Pinpoint the cell where the given text exists, returning its [x, y] midpoint coordinate. 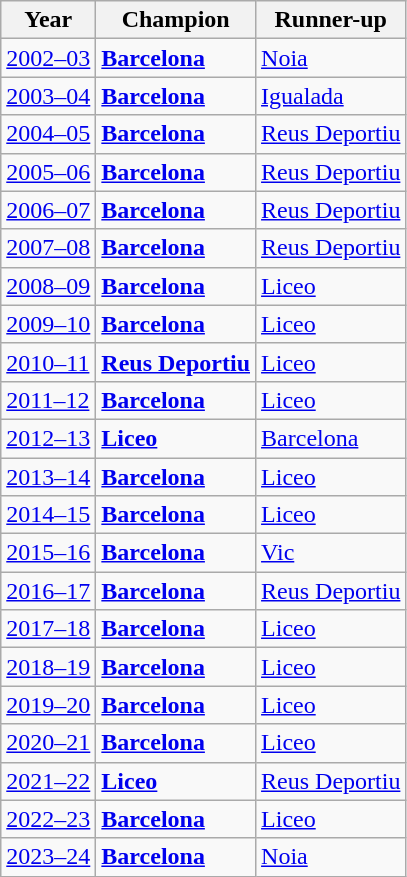
Runner-up [331, 20]
2018–19 [48, 667]
2015–16 [48, 553]
2020–21 [48, 743]
2007–08 [48, 248]
2023–24 [48, 857]
2014–15 [48, 515]
2008–09 [48, 286]
2003–04 [48, 96]
2004–05 [48, 134]
2009–10 [48, 324]
2005–06 [48, 172]
2013–14 [48, 477]
2016–17 [48, 591]
2022–23 [48, 819]
2002–03 [48, 58]
2010–11 [48, 362]
2012–13 [48, 438]
2019–20 [48, 705]
Vic [331, 553]
2021–22 [48, 781]
2017–18 [48, 629]
Year [48, 20]
Igualada [331, 96]
Champion [176, 20]
2011–12 [48, 400]
2006–07 [48, 210]
